Detect which cell encompasses the target text, then output its (X, Y) center coordinate. 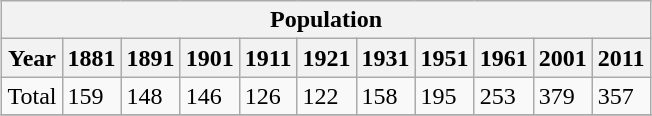
357 (621, 96)
2001 (562, 58)
148 (150, 96)
1951 (444, 58)
195 (444, 96)
1881 (92, 58)
1931 (386, 58)
122 (326, 96)
1911 (268, 58)
1901 (210, 58)
Total (32, 96)
253 (504, 96)
158 (386, 96)
126 (268, 96)
1961 (504, 58)
146 (210, 96)
2011 (621, 58)
379 (562, 96)
Year (32, 58)
1891 (150, 58)
1921 (326, 58)
Population (326, 20)
159 (92, 96)
